Provide the [X, Y] coordinate of the cell's center where the given text is located.  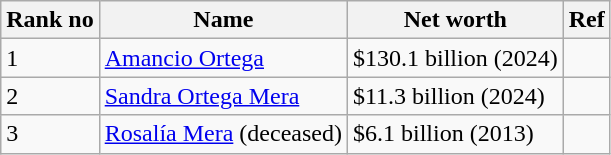
$130.1 billion (2024) [455, 58]
Rosalía Mera (deceased) [223, 134]
Rank no [50, 20]
Ref [586, 20]
Sandra Ortega Mera [223, 96]
$6.1 billion (2013) [455, 134]
2 [50, 96]
$11.3 billion (2024) [455, 96]
1 [50, 58]
3 [50, 134]
Net worth [455, 20]
Name [223, 20]
Amancio Ortega [223, 58]
